From the cell containing the given text, extract its center point as (x, y) coordinate. 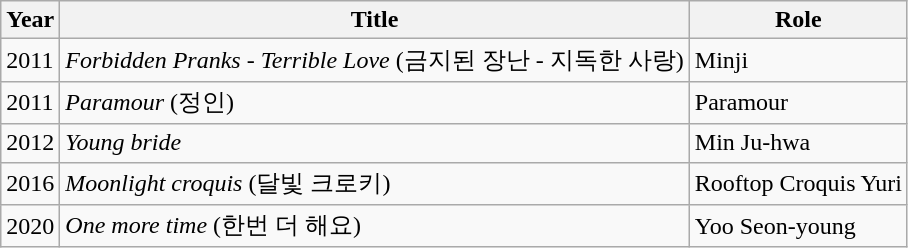
Young bride (374, 143)
Title (374, 20)
Forbidden Pranks - Terrible Love (금지된 장난 - 지독한 사랑) (374, 60)
2020 (30, 226)
Year (30, 20)
Role (798, 20)
2012 (30, 143)
Moonlight croquis (달빛 크로키) (374, 184)
Rooftop Croquis Yuri (798, 184)
Paramour (정인) (374, 102)
2016 (30, 184)
One more time (한번 더 해요) (374, 226)
Min Ju-hwa (798, 143)
Paramour (798, 102)
Yoo Seon-young (798, 226)
Minji (798, 60)
